Locate the cell with the specified text and output its [X, Y] center coordinate. 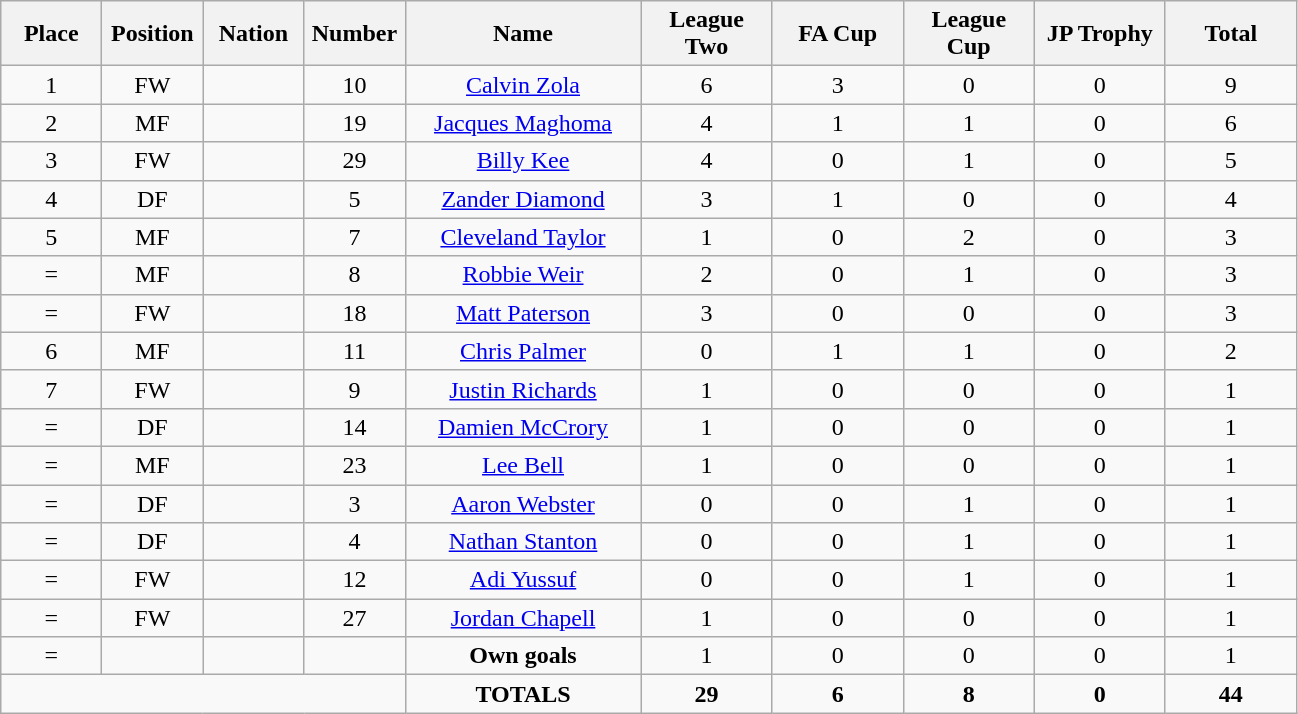
44 [1230, 694]
23 [354, 465]
19 [354, 123]
12 [354, 580]
Own goals [523, 656]
Calvin Zola [523, 85]
Robbie Weir [523, 275]
18 [354, 313]
14 [354, 427]
TOTALS [523, 694]
Position [152, 34]
Billy Kee [523, 161]
Chris Palmer [523, 351]
11 [354, 351]
League Two [706, 34]
Aaron Webster [523, 503]
Justin Richards [523, 389]
FA Cup [838, 34]
Matt Paterson [523, 313]
Nathan Stanton [523, 542]
JP Trophy [1100, 34]
10 [354, 85]
Total [1230, 34]
Number [354, 34]
Place [52, 34]
League Cup [968, 34]
Zander Diamond [523, 199]
Name [523, 34]
Damien McCrory [523, 427]
Jacques Maghoma [523, 123]
Nation [254, 34]
27 [354, 618]
Jordan Chapell [523, 618]
Lee Bell [523, 465]
Cleveland Taylor [523, 237]
Adi Yussuf [523, 580]
